Capture the cell that displays the provided text and extract its [x, y] central coordinate. 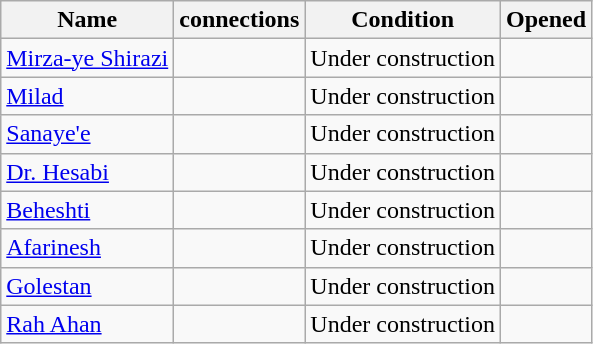
Rah Ahan [88, 324]
Milad [88, 96]
Mirza-ye Shirazi [88, 58]
Golestan [88, 286]
Dr. Hesabi [88, 172]
Opened [546, 20]
connections [240, 20]
Beheshti [88, 210]
Sanaye'e [88, 134]
Name [88, 20]
Afarinesh [88, 248]
Condition [403, 20]
